Detect which cell encompasses the target text, then output its (x, y) center coordinate. 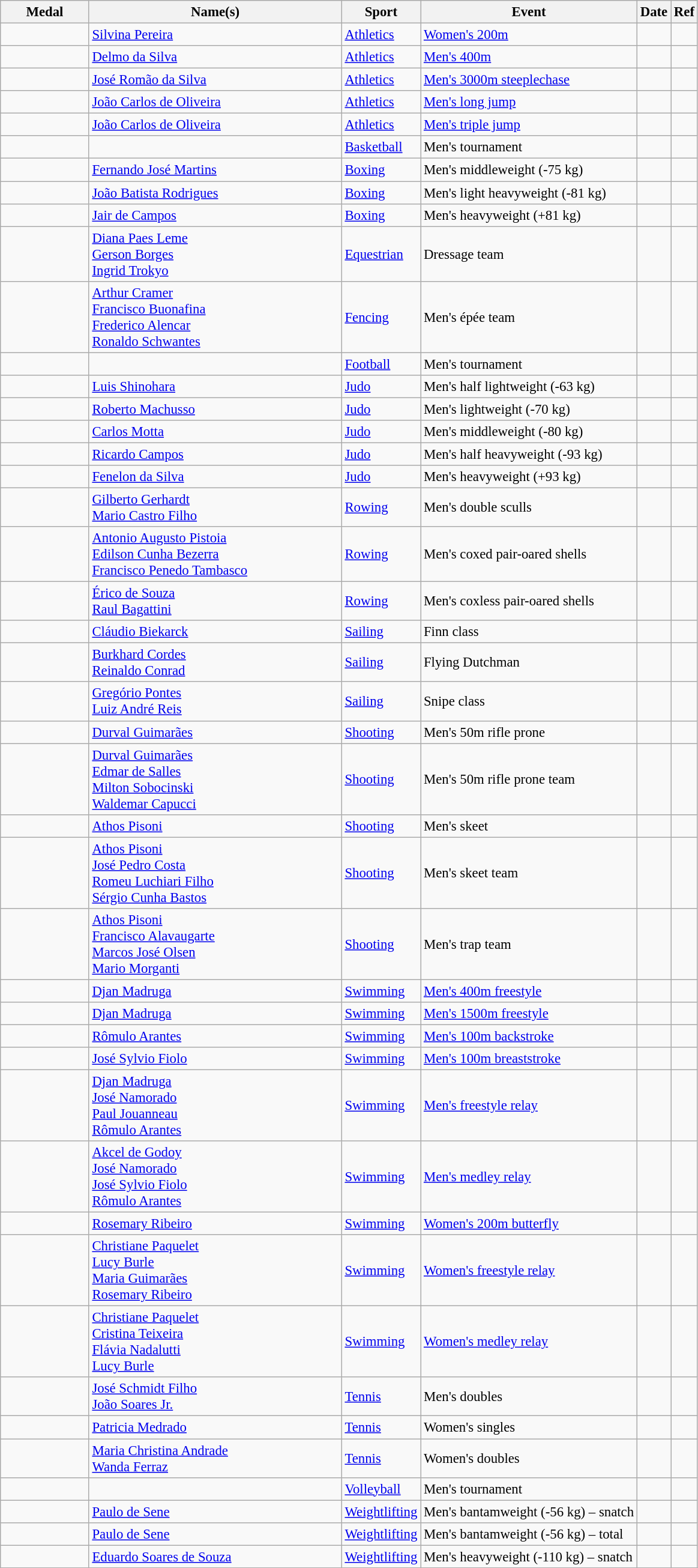
Medal (44, 12)
Event (529, 12)
Men's doubles (529, 1397)
Cláudio Biekarck (215, 632)
Roberto Machusso (215, 409)
Djan Madruga José Namorado Paul Jouanneau Rômulo Arantes (215, 1106)
Men's triple jump (529, 125)
Érico de Souza Raul Bagattini (215, 602)
Men's freestyle relay (529, 1106)
José Sylvio Fiolo (215, 1059)
Men's skeet team (529, 873)
Men's light heavyweight (-81 kg) (529, 193)
Finn class (529, 632)
Date (654, 12)
Fernando José Martins (215, 170)
Men's 3000m steeplechase (529, 80)
Rosemary Ribeiro (215, 1224)
Diana Paes LemeGerson BorgesIngrid Trokyo (215, 254)
Men's bantamweight (-56 kg) – total (529, 1534)
Gregório Pontes Luiz André Reis (215, 701)
Men's heavyweight (+93 kg) (529, 477)
Men's 50m rifle prone (529, 732)
Men's 100m backstroke (529, 1036)
João Batista Rodrigues (215, 193)
Men's medley relay (529, 1177)
Maria Christina Andrade Wanda Ferraz (215, 1458)
Luis Shinohara (215, 387)
Durval Guimarães (215, 732)
Women's medley relay (529, 1342)
Flying Dutchman (529, 663)
Men's bantamweight (-56 kg) – snatch (529, 1512)
Volleyball (381, 1489)
Women's singles (529, 1427)
Men's half heavyweight (-93 kg) (529, 454)
Fenelon da Silva (215, 477)
Women's doubles (529, 1458)
Men's épée team (529, 317)
Rômulo Arantes (215, 1036)
Ricardo Campos (215, 454)
Men's coxed pair-oared shells (529, 554)
Snipe class (529, 701)
Men's 1500m freestyle (529, 1014)
Women's 200m butterfly (529, 1224)
Men's skeet (529, 826)
Athos Pisoni (215, 826)
Fencing (381, 317)
Arthur CramerFrancisco BuonafinaFrederico AlencarRonaldo Schwantes (215, 317)
Dressage team (529, 254)
Eduardo Soares de Souza (215, 1557)
José Schmidt Filho João Soares Jr. (215, 1397)
Carlos Motta (215, 432)
José Romão da Silva (215, 80)
Men's long jump (529, 102)
Christiane Paquelet Lucy Burle Maria Guimarães Rosemary Ribeiro (215, 1271)
Men's 50m rifle prone team (529, 779)
Burkhard Cordes Reinaldo Conrad (215, 663)
Equestrian (381, 254)
Name(s) (215, 12)
Delmo da Silva (215, 57)
Silvina Pereira (215, 35)
Men's half lightweight (-63 kg) (529, 387)
Athos Pisoni Francisco Alavaugarte Marcos José Olsen Mario Morganti (215, 944)
Men's middleweight (-75 kg) (529, 170)
Men's double sculls (529, 508)
Men's trap team (529, 944)
Men's heavyweight (-110 kg) – snatch (529, 1557)
Men's 400m freestyle (529, 991)
Antonio Augusto Pistoia Edilson Cunha Bezerra Francisco Penedo Tambasco (215, 554)
Men's heavyweight (+81 kg) (529, 215)
Jair de Campos (215, 215)
Men's lightweight (-70 kg) (529, 409)
Men's 400m (529, 57)
Christiane Paquelet Cristina Teixeira Flávia Nadalutti Lucy Burle (215, 1342)
Ref (684, 12)
Athos Pisoni José Pedro Costa Romeu Luchiari Filho Sérgio Cunha Bastos (215, 873)
Sport (381, 12)
Gilberto Gerhardt Mario Castro Filho (215, 508)
Basketball (381, 147)
Men's middleweight (-80 kg) (529, 432)
Women's freestyle relay (529, 1271)
Durval Guimarães Edmar de Salles Milton Sobocinski Waldemar Capucci (215, 779)
Men's coxless pair-oared shells (529, 602)
Akcel de Godoy José Namorado José Sylvio Fiolo Rômulo Arantes (215, 1177)
Men's 100m breaststroke (529, 1059)
Football (381, 364)
Patricia Medrado (215, 1427)
Women's 200m (529, 35)
